Search for the cell housing the specified text and yield its (x, y) center coordinate. 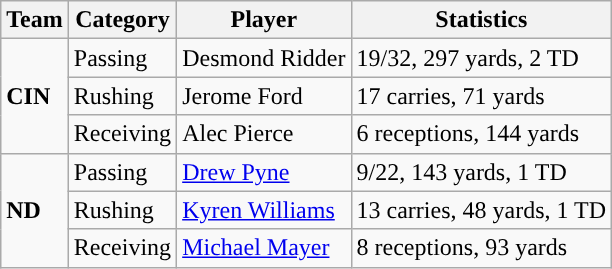
Desmond Ridder (264, 58)
Category (122, 20)
13 carries, 48 yards, 1 TD (482, 210)
Drew Pyne (264, 172)
Team (35, 20)
Statistics (482, 20)
ND (35, 210)
17 carries, 71 yards (482, 96)
6 receptions, 144 yards (482, 134)
CIN (35, 96)
Kyren Williams (264, 210)
8 receptions, 93 yards (482, 248)
Jerome Ford (264, 96)
9/22, 143 yards, 1 TD (482, 172)
19/32, 297 yards, 2 TD (482, 58)
Alec Pierce (264, 134)
Michael Mayer (264, 248)
Player (264, 20)
